Find where the given text appears and provide that cell's center as [x, y] coordinate. 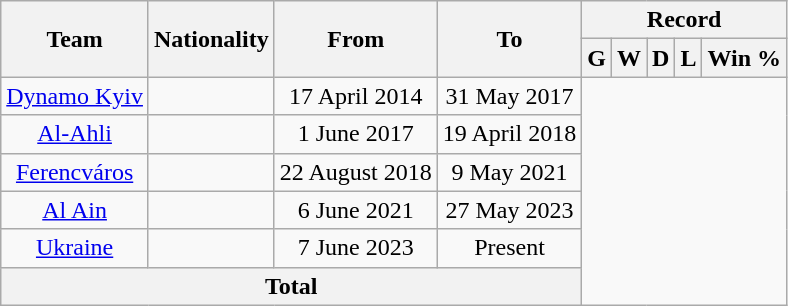
D [660, 58]
9 May 2021 [509, 172]
Ferencváros [75, 172]
7 June 2023 [356, 248]
To [509, 39]
W [628, 58]
31 May 2017 [509, 96]
19 April 2018 [509, 134]
Al Ain [75, 210]
27 May 2023 [509, 210]
Total [292, 286]
Dynamo Kyiv [75, 96]
17 April 2014 [356, 96]
22 August 2018 [356, 172]
L [688, 58]
Ukraine [75, 248]
6 June 2021 [356, 210]
From [356, 39]
Record [684, 20]
Present [509, 248]
1 June 2017 [356, 134]
G [597, 58]
Team [75, 39]
Win % [744, 58]
Al-Ahli [75, 134]
Nationality [211, 39]
